Find where the given text appears and provide that cell's center as [X, Y] coordinate. 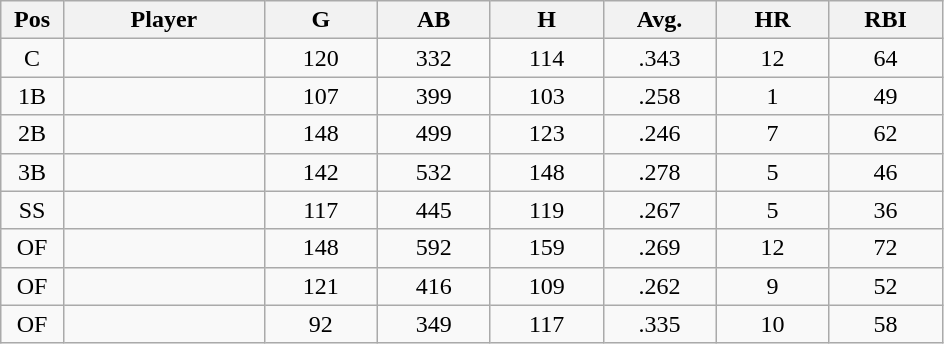
1B [32, 96]
G [320, 20]
7 [772, 134]
RBI [886, 20]
416 [434, 286]
.267 [660, 210]
532 [434, 172]
AB [434, 20]
109 [546, 286]
64 [886, 58]
332 [434, 58]
36 [886, 210]
.278 [660, 172]
114 [546, 58]
445 [434, 210]
119 [546, 210]
399 [434, 96]
Player [164, 20]
.343 [660, 58]
107 [320, 96]
62 [886, 134]
142 [320, 172]
.335 [660, 324]
103 [546, 96]
HR [772, 20]
.246 [660, 134]
46 [886, 172]
1 [772, 96]
9 [772, 286]
159 [546, 248]
2B [32, 134]
.262 [660, 286]
.269 [660, 248]
Avg. [660, 20]
121 [320, 286]
72 [886, 248]
58 [886, 324]
499 [434, 134]
H [546, 20]
120 [320, 58]
349 [434, 324]
49 [886, 96]
123 [546, 134]
52 [886, 286]
Pos [32, 20]
SS [32, 210]
92 [320, 324]
C [32, 58]
3B [32, 172]
592 [434, 248]
10 [772, 324]
.258 [660, 96]
